Scan for the cell matching the given text and deliver its [x, y] coordinate at center. 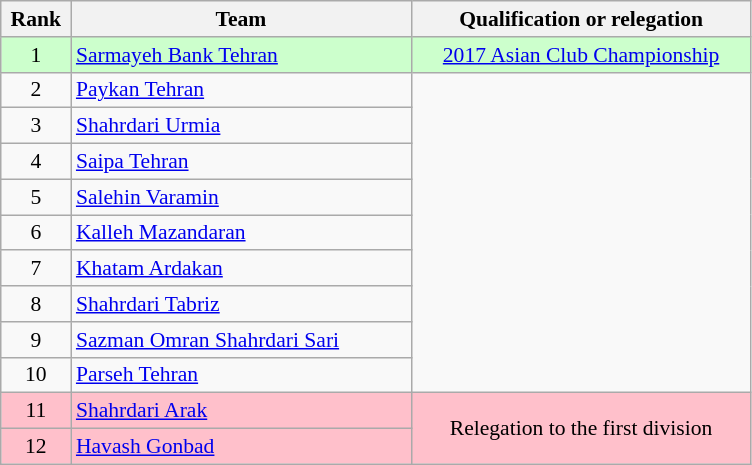
6 [36, 233]
Paykan Tehran [241, 90]
Team [241, 19]
5 [36, 197]
4 [36, 162]
2 [36, 90]
Rank [36, 19]
2017 Asian Club Championship [581, 55]
11 [36, 411]
Parseh Tehran [241, 375]
Khatam Ardakan [241, 269]
Qualification or relegation [581, 19]
Havash Gonbad [241, 447]
Shahrdari Tabriz [241, 304]
Salehin Varamin [241, 197]
Saipa Tehran [241, 162]
Sarmayeh Bank Tehran [241, 55]
Kalleh Mazandaran [241, 233]
10 [36, 375]
Shahrdari Arak [241, 411]
12 [36, 447]
7 [36, 269]
Sazman Omran Shahrdari Sari [241, 340]
8 [36, 304]
9 [36, 340]
Relegation to the first division [581, 428]
Shahrdari Urmia [241, 126]
3 [36, 126]
1 [36, 55]
